Detect which cell encompasses the target text, then output its [X, Y] center coordinate. 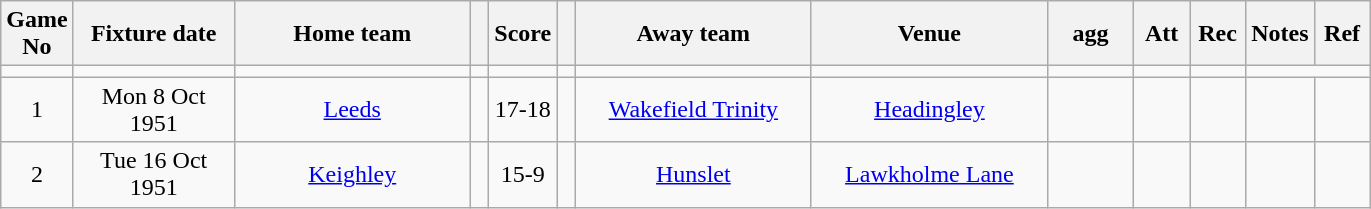
Hunslet [693, 174]
15-9 [523, 174]
Venue [929, 34]
Keighley [352, 174]
Tue 16 Oct 1951 [154, 174]
Score [523, 34]
2 [37, 174]
Mon 8 Oct 1951 [154, 110]
17-18 [523, 110]
Lawkholme Lane [929, 174]
Away team [693, 34]
agg [1090, 34]
Ref [1342, 34]
Game No [37, 34]
Wakefield Trinity [693, 110]
Att [1162, 34]
Leeds [352, 110]
Notes [1280, 34]
Headingley [929, 110]
Fixture date [154, 34]
1 [37, 110]
Rec [1218, 34]
Home team [352, 34]
